Pinpoint the cell where the given text exists, returning its [X, Y] midpoint coordinate. 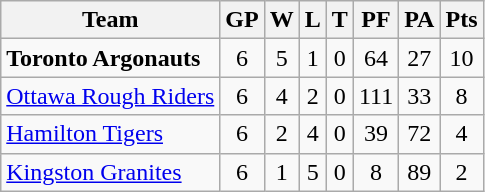
Pts [462, 20]
Team [110, 20]
W [282, 20]
27 [420, 58]
L [312, 20]
111 [376, 96]
T [340, 20]
72 [420, 134]
64 [376, 58]
39 [376, 134]
GP [242, 20]
10 [462, 58]
89 [420, 172]
Kingston Granites [110, 172]
Toronto Argonauts [110, 58]
PF [376, 20]
Ottawa Rough Riders [110, 96]
PA [420, 20]
33 [420, 96]
Hamilton Tigers [110, 134]
